Provide the [x, y] coordinate of the cell's center where the given text is located.  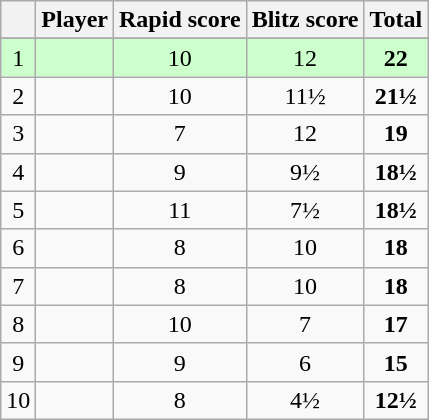
22 [396, 58]
15 [396, 362]
Blitz score [305, 20]
5 [18, 210]
4 [18, 172]
12½ [396, 400]
1 [18, 58]
Total [396, 20]
Player [75, 20]
3 [18, 134]
4½ [305, 400]
21½ [396, 96]
19 [396, 134]
Rapid score [180, 20]
2 [18, 96]
9½ [305, 172]
7½ [305, 210]
17 [396, 324]
11 [180, 210]
11½ [305, 96]
